Return the (X, Y) coordinate for the center point of the cell that contains the specified text.  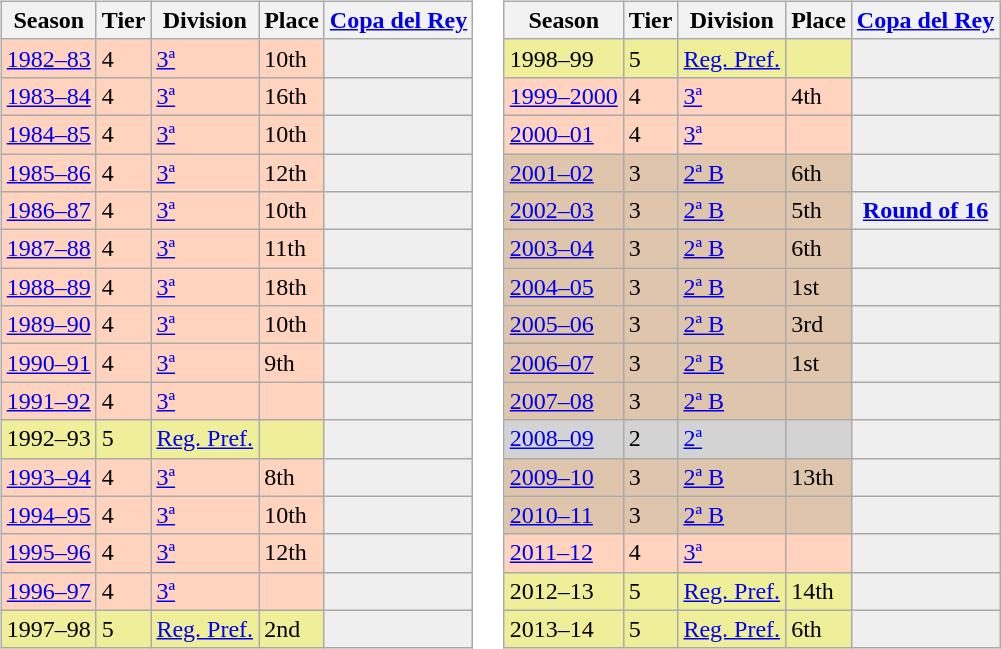
2012–13 (564, 591)
14th (819, 591)
1985–86 (48, 173)
1982–83 (48, 58)
2013–14 (564, 629)
4th (819, 96)
18th (292, 287)
2006–07 (564, 363)
1991–92 (48, 401)
1990–91 (48, 363)
1992–93 (48, 439)
1986–87 (48, 211)
11th (292, 249)
3rd (819, 325)
2007–08 (564, 401)
2010–11 (564, 515)
Round of 16 (925, 211)
2001–02 (564, 173)
1995–96 (48, 553)
1999–2000 (564, 96)
2000–01 (564, 134)
1994–95 (48, 515)
1997–98 (48, 629)
2008–09 (564, 439)
2004–05 (564, 287)
2005–06 (564, 325)
2 (650, 439)
2002–03 (564, 211)
2009–10 (564, 477)
8th (292, 477)
2nd (292, 629)
1996–97 (48, 591)
13th (819, 477)
1993–94 (48, 477)
5th (819, 211)
1983–84 (48, 96)
1987–88 (48, 249)
1998–99 (564, 58)
2ª (732, 439)
2003–04 (564, 249)
9th (292, 363)
1984–85 (48, 134)
1988–89 (48, 287)
1989–90 (48, 325)
2011–12 (564, 553)
16th (292, 96)
